Determine the [x, y] coordinate at the center of the cell enclosing the given text.  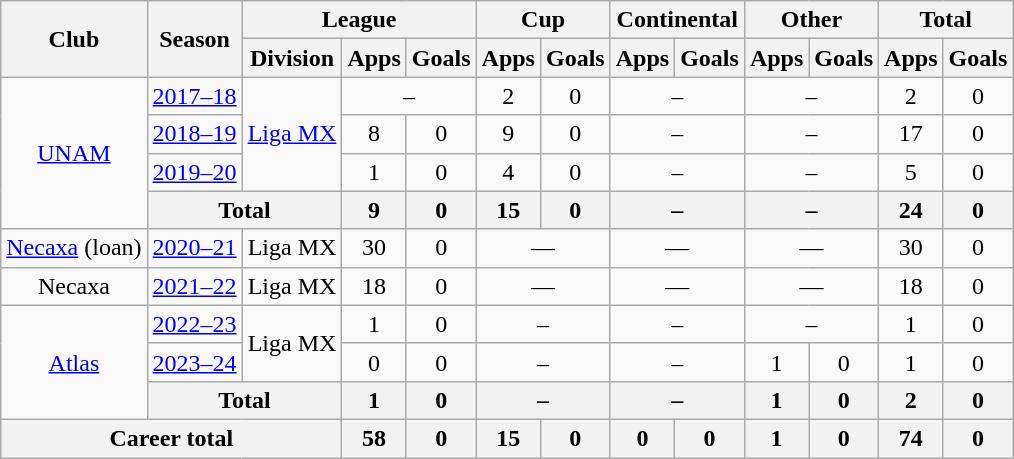
2017–18 [194, 96]
Career total [172, 438]
17 [911, 134]
UNAM [74, 153]
Club [74, 39]
2018–19 [194, 134]
Season [194, 39]
4 [508, 172]
Other [811, 20]
2022–23 [194, 324]
24 [911, 210]
League [359, 20]
Cup [543, 20]
2019–20 [194, 172]
Atlas [74, 362]
2021–22 [194, 286]
5 [911, 172]
Continental [677, 20]
2020–21 [194, 248]
74 [911, 438]
2023–24 [194, 362]
8 [374, 134]
Necaxa (loan) [74, 248]
Division [292, 58]
Necaxa [74, 286]
58 [374, 438]
